Return the (X, Y) coordinate for the center point of the cell that contains the specified text.  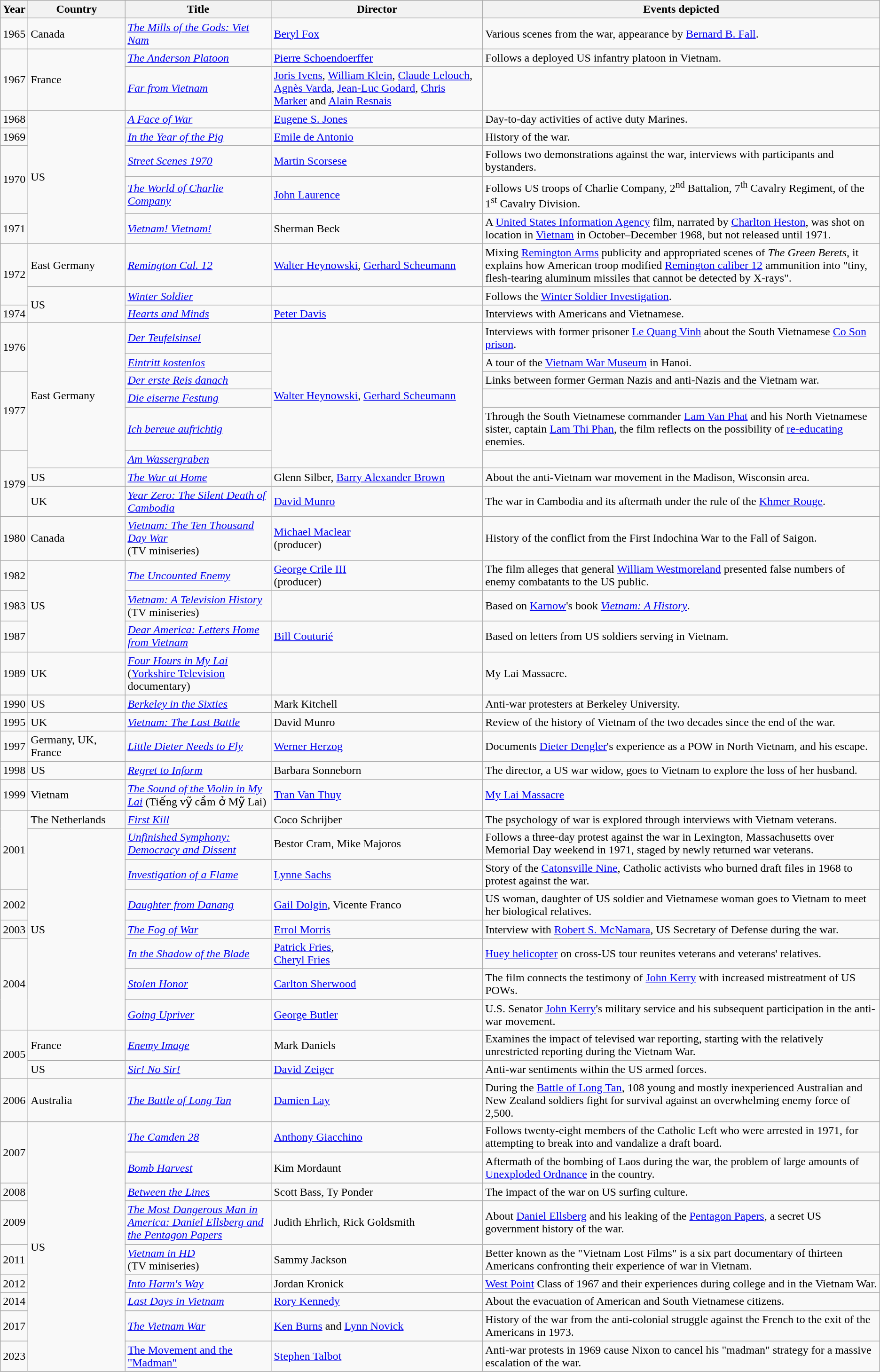
Ich bereue aufrichtig (198, 429)
Vietnam (77, 796)
Mark Daniels (377, 1046)
Der erste Reis danach (198, 380)
1969 (14, 137)
Ken Burns and Lynn Novick (377, 1326)
1980 (14, 538)
A Face of War (198, 119)
In the Shadow of the Blade (198, 954)
Vietnam! Vietnam! (198, 229)
Pierre Schoendoerffer (377, 58)
Germany, UK, France (77, 746)
Anti-war sentiments within the US armed forces. (682, 1070)
The Sound of the Violin in My Lai (Tiếng vỹ cầm ở Mỹ Lai) (198, 796)
2004 (14, 984)
Follows a deployed US infantry platoon in Vietnam. (682, 58)
Berkeley in the Sixties (198, 704)
The Most Dangerous Man in America: Daniel Ellsberg and the Pentagon Papers (198, 1222)
Vietnam: A Television History(TV miniseries) (198, 606)
Title (198, 9)
1995 (14, 722)
David Zeiger (377, 1070)
In the Year of the Pig (198, 137)
2008 (14, 1192)
Interview with Robert S. McNamara, US Secretary of Defense during the war. (682, 929)
Follows a three-day protest against the war in Lexington, Massachusetts over Memorial Day weekend in 1971, staged by newly returned war veterans. (682, 844)
2007 (14, 1152)
2011 (14, 1259)
1982 (14, 576)
1998 (14, 770)
Aftermath of the bombing of Laos during the war, the problem of large amounts of Unexploded Ordnance in the country. (682, 1168)
Follows the Winter Soldier Investigation. (682, 296)
Vietnam: The Last Battle (198, 722)
Dear America: Letters Home from Vietnam (198, 637)
Bill Couturié (377, 637)
The Anderson Platoon (198, 58)
2005 (14, 1054)
1987 (14, 637)
George Crile III(producer) (377, 576)
My Lai Massacre (682, 796)
Country (77, 9)
Damien Lay (377, 1100)
1999 (14, 796)
1983 (14, 606)
Examines the impact of televised war reporting, starting with the relatively unrestricted reporting during the Vietnam War. (682, 1046)
Der Teufelsinsel (198, 338)
Daughter from Danang (198, 905)
The Camden 28 (198, 1137)
US woman, daughter of US soldier and Vietnamese woman goes to Vietnam to meet her biological relatives. (682, 905)
2017 (14, 1326)
Unfinished Symphony: Democracy and Dissent (198, 844)
Into Harm's Way (198, 1284)
History of the conflict from the First Indochina War to the Fall of Saigon. (682, 538)
The War at Home (198, 477)
Jordan Kronick (377, 1284)
Anti-war protests in 1969 cause Nixon to cancel his "madman" strategy for a massive escalation of the war. (682, 1356)
Little Dieter Needs to Fly (198, 746)
Interviews with former prisoner Le Quang Vinh about the South Vietnamese Co Son prison. (682, 338)
Kim Mordaunt (377, 1168)
The Vietnam War (198, 1326)
1974 (14, 314)
Year Zero: The Silent Death of Cambodia (198, 501)
Scott Bass, Ty Ponder (377, 1192)
Sir! No Sir! (198, 1070)
Between the Lines (198, 1192)
Peter Davis (377, 314)
Follows two demonstrations against the war, interviews with participants and bystanders. (682, 161)
Barbara Sonneborn (377, 770)
1989 (14, 673)
2003 (14, 929)
The film connects the testimony of John Kerry with increased mistreatment of US POWs. (682, 984)
Review of the history of Vietnam of the two decades since the end of the war. (682, 722)
The Fog of War (198, 929)
1968 (14, 119)
The impact of the war on US surfing culture. (682, 1192)
Year (14, 9)
John Laurence (377, 195)
George Butler (377, 1015)
Die eiserne Festung (198, 398)
Am Wassergraben (198, 459)
Joris Ivens, William Klein, Claude Lelouch, Agnès Varda, Jean-Luc Godard, Chris Marker and Alain Resnais (377, 88)
2001 (14, 850)
Coco Schrijber (377, 820)
Werner Herzog (377, 746)
Last Days in Vietnam (198, 1301)
1967 (14, 79)
Carlton Sherwood (377, 984)
2014 (14, 1301)
Patrick Fries,Cheryl Fries (377, 954)
Martin Scorsese (377, 161)
2012 (14, 1284)
1997 (14, 746)
Remington Cal. 12 (198, 265)
Judith Ehrlich, Rick Goldsmith (377, 1222)
Stolen Honor (198, 984)
Follows US troops of Charlie Company, 2nd Battalion, 7th Cavalry Regiment, of the 1st Cavalry Division. (682, 195)
The Mills of the Gods: Viet Nam (198, 34)
About Daniel Ellsberg and his leaking of the Pentagon Papers, a secret US government history of the war. (682, 1222)
Errol Morris (377, 929)
Documents Dieter Dengler's experience as a POW in North Vietnam, and his escape. (682, 746)
1976 (14, 347)
First Kill (198, 820)
Based on letters from US soldiers serving in Vietnam. (682, 637)
Winter Soldier (198, 296)
Mark Kitchell (377, 704)
Better known as the "Vietnam Lost Films" is a six part documentary of thirteen Americans confronting their experience of war in Vietnam. (682, 1259)
Michael Maclear(producer) (377, 538)
Regret to Inform (198, 770)
1977 (14, 411)
Eugene S. Jones (377, 119)
Hearts and Minds (198, 314)
West Point Class of 1967 and their experiences during college and in the Vietnam War. (682, 1284)
The war in Cambodia and its aftermath under the rule of the Khmer Rouge. (682, 501)
The director, a US war widow, goes to Vietnam to explore the loss of her husband. (682, 770)
About the anti-Vietnam war movement in the Madison, Wisconsin area. (682, 477)
Glenn Silber, Barry Alexander Brown (377, 477)
A tour of the Vietnam War Museum in Hanoi. (682, 363)
Interviews with Americans and Vietnamese. (682, 314)
The Movement and the "Madman" (198, 1356)
Street Scenes 1970 (198, 161)
Stephen Talbot (377, 1356)
Enemy Image (198, 1046)
1979 (14, 483)
The World of Charlie Company (198, 195)
Follows twenty-eight members of the Catholic Left who were arrested in 1971, for attempting to break into and vandalize a draft board. (682, 1137)
Vietnam: The Ten Thousand Day War(TV miniseries) (198, 538)
Bestor Cram, Mike Majoros (377, 844)
The Netherlands (77, 820)
Story of the Catonsville Nine, Catholic activists who burned draft files in 1968 to protest against the war. (682, 875)
Australia (77, 1100)
Various scenes from the war, appearance by Bernard B. Fall. (682, 34)
Lynne Sachs (377, 875)
1972 (14, 274)
1971 (14, 229)
Tran Van Thuy (377, 796)
2002 (14, 905)
Huey helicopter on cross-US tour reunites veterans and veterans' relatives. (682, 954)
Day-to-day activities of active duty Marines. (682, 119)
Four Hours in My Lai (Yorkshire Television documentary) (198, 673)
1965 (14, 34)
Rory Kennedy (377, 1301)
Based on Karnow's book Vietnam: A History. (682, 606)
Events depicted (682, 9)
Director (377, 9)
1970 (14, 180)
U.S. Senator John Kerry's military service and his subsequent participation in the anti-war movement. (682, 1015)
Anti-war protesters at Berkeley University. (682, 704)
Going Upriver (198, 1015)
History of the war from the anti-colonial struggle against the French to the exit of the Americans in 1973. (682, 1326)
About the evacuation of American and South Vietnamese citizens. (682, 1301)
1990 (14, 704)
Anthony Giacchino (377, 1137)
Sherman Beck (377, 229)
The psychology of war is explored through interviews with Vietnam veterans. (682, 820)
Bomb Harvest (198, 1168)
The film alleges that general William Westmoreland presented false numbers of enemy combatants to the US public. (682, 576)
Vietnam in HD(TV miniseries) (198, 1259)
The Uncounted Enemy (198, 576)
2006 (14, 1100)
Emile de Antonio (377, 137)
Sammy Jackson (377, 1259)
Gail Dolgin, Vicente Franco (377, 905)
Beryl Fox (377, 34)
Links between former German Nazis and anti-Nazis and the Vietnam war. (682, 380)
Eintritt kostenlos (198, 363)
The Battle of Long Tan (198, 1100)
Investigation of a Flame (198, 875)
2023 (14, 1356)
History of the war. (682, 137)
2009 (14, 1222)
Far from Vietnam (198, 88)
My Lai Massacre. (682, 673)
